Extract the [X, Y] coordinate from the center of the cell holding the provided text.  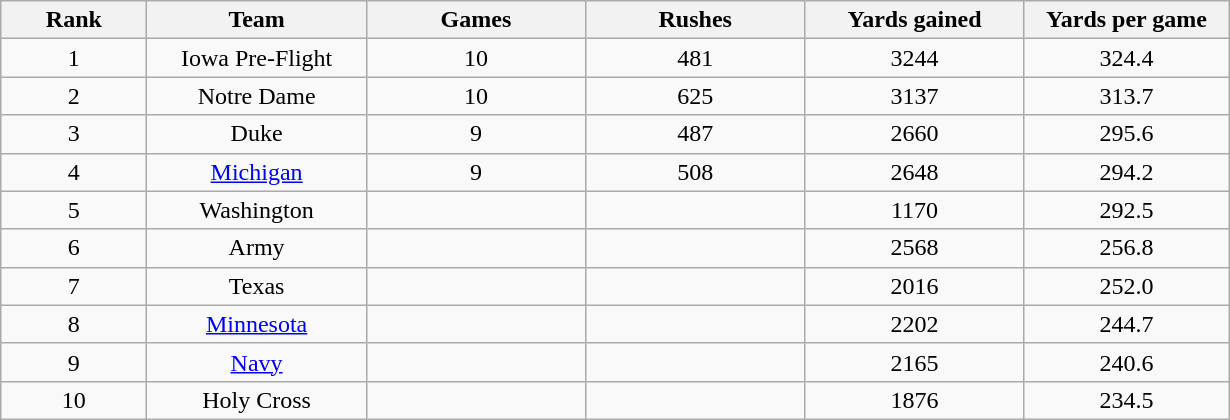
481 [696, 58]
1876 [914, 400]
6 [74, 248]
Yards per game [1126, 20]
256.8 [1126, 248]
625 [696, 96]
292.5 [1126, 210]
Texas [256, 286]
3 [74, 134]
Army [256, 248]
234.5 [1126, 400]
Notre Dame [256, 96]
295.6 [1126, 134]
244.7 [1126, 324]
Minnesota [256, 324]
3137 [914, 96]
1 [74, 58]
8 [74, 324]
Team [256, 20]
Yards gained [914, 20]
3244 [914, 58]
252.0 [1126, 286]
2 [74, 96]
2568 [914, 248]
2165 [914, 362]
Washington [256, 210]
313.7 [1126, 96]
7 [74, 286]
Iowa Pre-Flight [256, 58]
2648 [914, 172]
Navy [256, 362]
508 [696, 172]
Games [476, 20]
4 [74, 172]
2660 [914, 134]
5 [74, 210]
Holy Cross [256, 400]
2016 [914, 286]
Duke [256, 134]
294.2 [1126, 172]
2202 [914, 324]
240.6 [1126, 362]
Rushes [696, 20]
324.4 [1126, 58]
487 [696, 134]
1170 [914, 210]
Michigan [256, 172]
Rank [74, 20]
